Search for the cell housing the specified text and yield its (x, y) center coordinate. 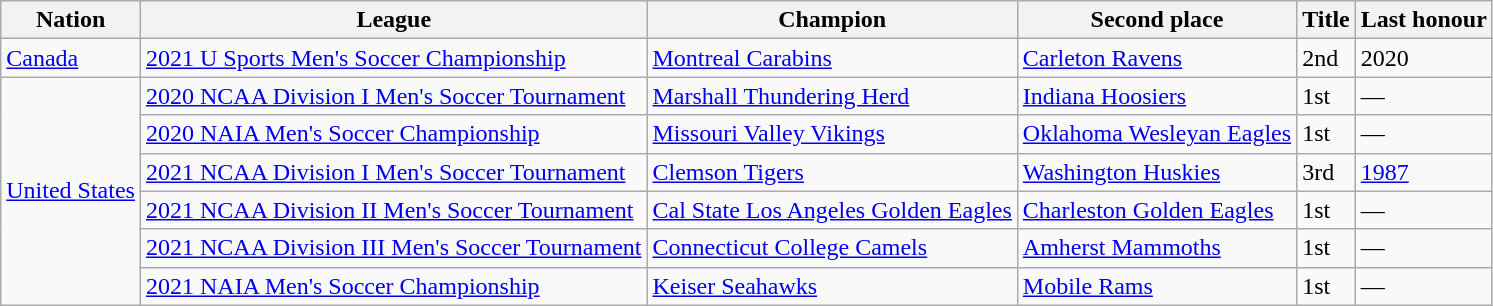
Connecticut College Camels (832, 248)
Clemson Tigers (832, 172)
2021 NAIA Men's Soccer Championship (394, 286)
Keiser Seahawks (832, 286)
2020 NAIA Men's Soccer Championship (394, 134)
Mobile Rams (1156, 286)
Nation (71, 20)
1987 (1424, 172)
League (394, 20)
Title (1326, 20)
Amherst Mammoths (1156, 248)
Second place (1156, 20)
Marshall Thundering Herd (832, 96)
2021 NCAA Division III Men's Soccer Tournament (394, 248)
Washington Huskies (1156, 172)
United States (71, 191)
Last honour (1424, 20)
Cal State Los Angeles Golden Eagles (832, 210)
2021 U Sports Men's Soccer Championship (394, 58)
2021 NCAA Division II Men's Soccer Tournament (394, 210)
2nd (1326, 58)
2020 NCAA Division I Men's Soccer Tournament (394, 96)
Missouri Valley Vikings (832, 134)
Charleston Golden Eagles (1156, 210)
Montreal Carabins (832, 58)
Champion (832, 20)
Carleton Ravens (1156, 58)
2020 (1424, 58)
2021 NCAA Division I Men's Soccer Tournament (394, 172)
Canada (71, 58)
Indiana Hoosiers (1156, 96)
3rd (1326, 172)
Oklahoma Wesleyan Eagles (1156, 134)
